Determine the (x, y) coordinate at the center of the cell enclosing the given text.  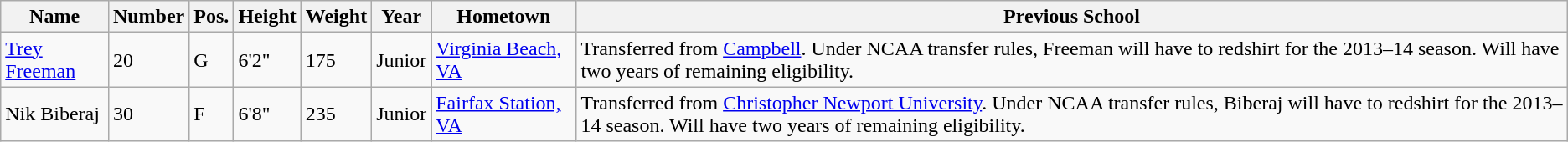
Fairfax Station, VA (504, 114)
Pos. (211, 17)
175 (336, 60)
20 (148, 60)
Nik Biberaj (55, 114)
6'8" (267, 114)
235 (336, 114)
F (211, 114)
Previous School (1072, 17)
Height (267, 17)
Weight (336, 17)
Hometown (504, 17)
Number (148, 17)
Trey Freeman (55, 60)
6'2" (267, 60)
Virginia Beach, VA (504, 60)
Name (55, 17)
G (211, 60)
30 (148, 114)
Year (402, 17)
